For the text-containing cell, return its midpoint in (X, Y) coordinate format. 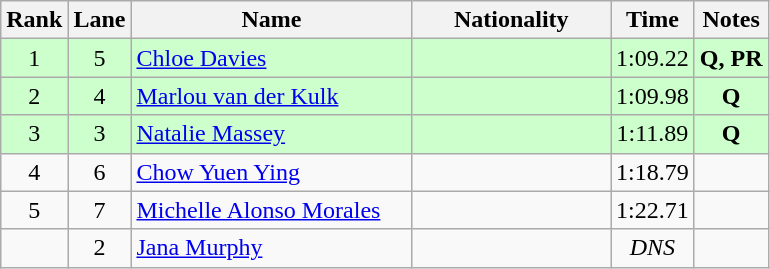
Lane (100, 20)
1:09.98 (653, 96)
1:22.71 (653, 210)
1 (34, 58)
Michelle Alonso Morales (272, 210)
Jana Murphy (272, 248)
Chloe Davies (272, 58)
Time (653, 20)
6 (100, 172)
Name (272, 20)
Q, PR (731, 58)
7 (100, 210)
Chow Yuen Ying (272, 172)
1:09.22 (653, 58)
Natalie Massey (272, 134)
Marlou van der Kulk (272, 96)
1:18.79 (653, 172)
Rank (34, 20)
DNS (653, 248)
Nationality (512, 20)
Notes (731, 20)
1:11.89 (653, 134)
